Locate the cell with the specified text and output its [x, y] center coordinate. 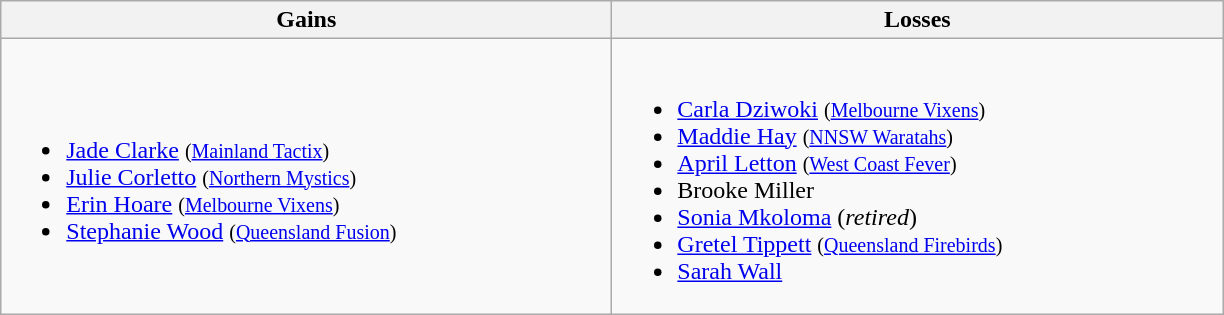
Jade Clarke (Mainland Tactix) Julie Corletto (Northern Mystics) Erin Hoare (Melbourne Vixens)Stephanie Wood (Queensland Fusion) [306, 176]
Losses [918, 20]
Gains [306, 20]
